Pinpoint the cell where the given text exists, returning its (x, y) midpoint coordinate. 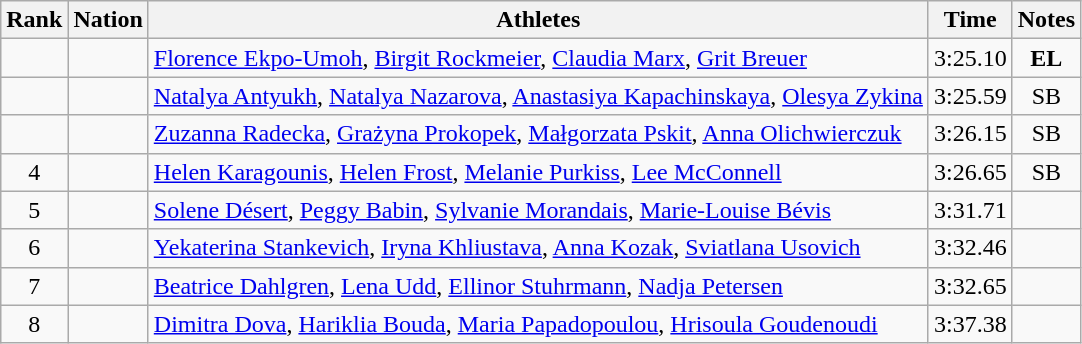
EL (1046, 58)
Natalya Antyukh, Natalya Nazarova, Anastasiya Kapachinskaya, Olesya Zykina (538, 96)
3:26.15 (970, 134)
3:25.10 (970, 58)
Solene Désert, Peggy Babin, Sylvanie Morandais, Marie-Louise Bévis (538, 210)
Dimitra Dova, Hariklia Bouda, Maria Papadopoulou, Hrisoula Goudenoudi (538, 324)
5 (34, 210)
3:31.71 (970, 210)
8 (34, 324)
3:32.65 (970, 286)
Yekaterina Stankevich, Iryna Khliustava, Anna Kozak, Sviatlana Usovich (538, 248)
Time (970, 20)
Nation (108, 20)
Notes (1046, 20)
3:37.38 (970, 324)
Florence Ekpo-Umoh, Birgit Rockmeier, Claudia Marx, Grit Breuer (538, 58)
Rank (34, 20)
Zuzanna Radecka, Grażyna Prokopek, Małgorzata Pskit, Anna Olichwierczuk (538, 134)
7 (34, 286)
3:25.59 (970, 96)
Beatrice Dahlgren, Lena Udd, Ellinor Stuhrmann, Nadja Petersen (538, 286)
4 (34, 172)
6 (34, 248)
3:26.65 (970, 172)
Helen Karagounis, Helen Frost, Melanie Purkiss, Lee McConnell (538, 172)
Athletes (538, 20)
3:32.46 (970, 248)
